Identify which cell holds the provided text, then report its [X, Y] central coordinate. 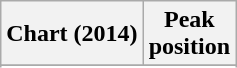
Peakposition [189, 34]
Chart (2014) [72, 34]
